Locate the cell with the specified text and output its (x, y) center coordinate. 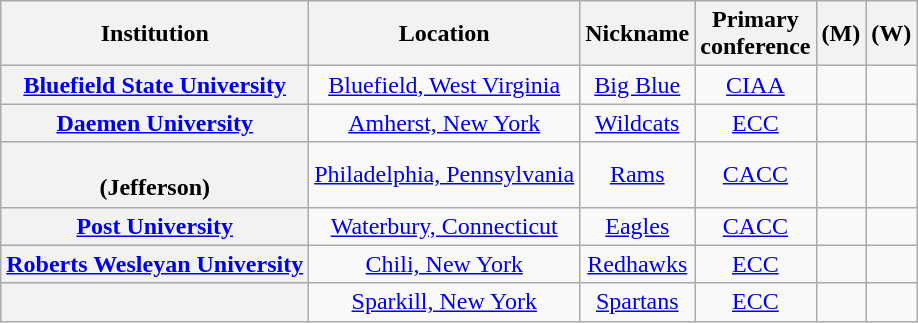
Redhawks (638, 264)
Institution (155, 34)
Roberts Wesleyan University (155, 264)
Location (444, 34)
Bluefield, West Virginia (444, 85)
(M) (841, 34)
Wildcats (638, 123)
Chili, New York (444, 264)
Sparkill, New York (444, 302)
Primaryconference (756, 34)
Spartans (638, 302)
Bluefield State University (155, 85)
Nickname (638, 34)
Post University (155, 226)
Rams (638, 174)
Daemen University (155, 123)
(W) (892, 34)
Philadelphia, Pennsylvania (444, 174)
Waterbury, Connecticut (444, 226)
CIAA (756, 85)
Big Blue (638, 85)
Eagles (638, 226)
(Jefferson) (155, 174)
Amherst, New York (444, 123)
